Scan for the cell matching the given text and deliver its (x, y) coordinate at center. 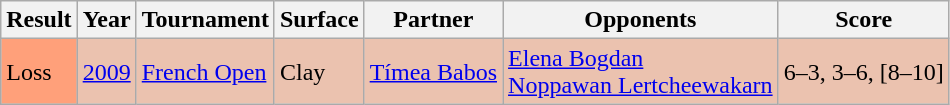
Tournament (205, 20)
Year (106, 20)
Surface (319, 20)
Opponents (641, 20)
Result (39, 20)
Partner (433, 20)
6–3, 3–6, [8–10] (864, 72)
French Open (205, 72)
Clay (319, 72)
Tímea Babos (433, 72)
Elena Bogdan Noppawan Lertcheewakarn (641, 72)
Score (864, 20)
2009 (106, 72)
Loss (39, 72)
